Search for the cell housing the specified text and yield its [x, y] center coordinate. 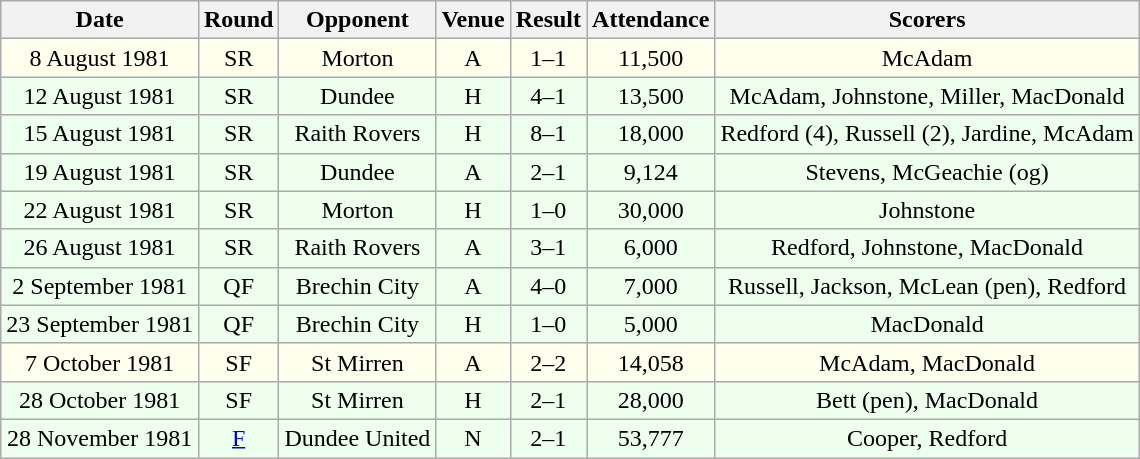
Round [238, 20]
McAdam, Johnstone, Miller, MacDonald [927, 96]
MacDonald [927, 324]
4–0 [548, 286]
Bett (pen), MacDonald [927, 400]
14,058 [651, 362]
5,000 [651, 324]
Redford (4), Russell (2), Jardine, McAdam [927, 134]
Cooper, Redford [927, 438]
6,000 [651, 248]
9,124 [651, 172]
23 September 1981 [100, 324]
28,000 [651, 400]
1–1 [548, 58]
McAdam [927, 58]
28 October 1981 [100, 400]
Venue [473, 20]
Opponent [358, 20]
N [473, 438]
Stevens, McGeachie (og) [927, 172]
15 August 1981 [100, 134]
8–1 [548, 134]
3–1 [548, 248]
Redford, Johnstone, MacDonald [927, 248]
7,000 [651, 286]
19 August 1981 [100, 172]
Scorers [927, 20]
Date [100, 20]
McAdam, MacDonald [927, 362]
8 August 1981 [100, 58]
Johnstone [927, 210]
Russell, Jackson, McLean (pen), Redford [927, 286]
53,777 [651, 438]
Dundee United [358, 438]
4–1 [548, 96]
Result [548, 20]
18,000 [651, 134]
13,500 [651, 96]
26 August 1981 [100, 248]
22 August 1981 [100, 210]
28 November 1981 [100, 438]
12 August 1981 [100, 96]
2–2 [548, 362]
30,000 [651, 210]
2 September 1981 [100, 286]
F [238, 438]
7 October 1981 [100, 362]
Attendance [651, 20]
11,500 [651, 58]
